Search for the cell housing the specified text and yield its (X, Y) center coordinate. 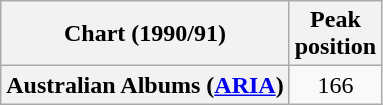
Chart (1990/91) (145, 34)
166 (335, 85)
Peakposition (335, 34)
Australian Albums (ARIA) (145, 85)
